Provide the (X, Y) coordinate of the cell's center where the given text is located.  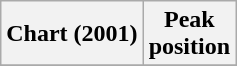
Peakposition (189, 34)
Chart (2001) (72, 34)
